Pinpoint the cell where the given text exists, returning its (X, Y) midpoint coordinate. 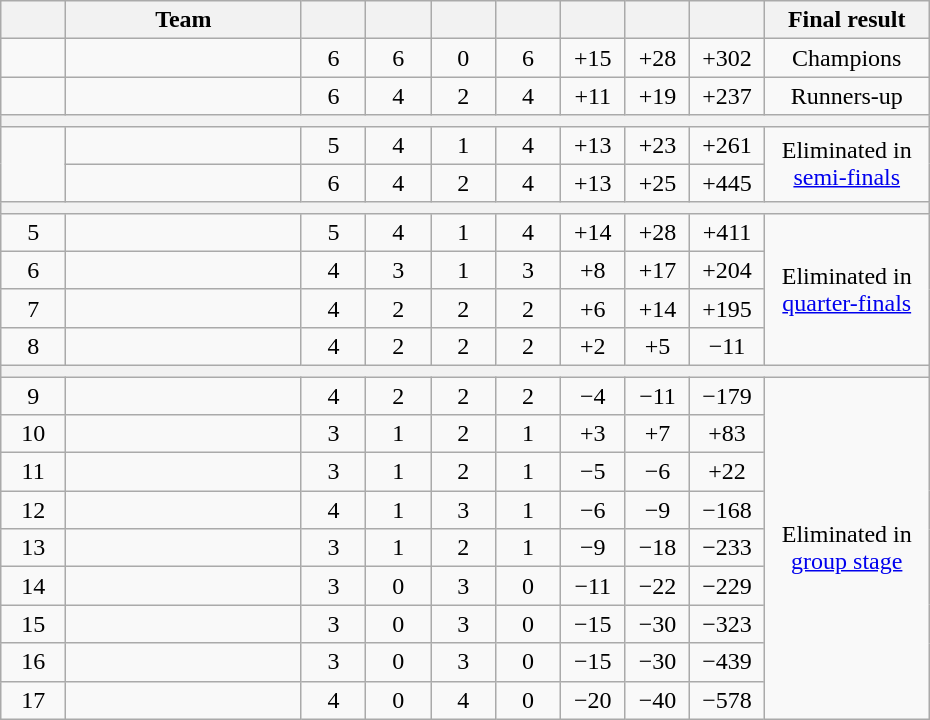
−578 (727, 700)
−22 (658, 586)
17 (34, 700)
8 (34, 346)
−229 (727, 586)
−179 (727, 395)
12 (34, 510)
−233 (727, 548)
Eliminated in quarter-finals (846, 289)
Team (184, 20)
−5 (592, 472)
Eliminated in group stage (846, 548)
−4 (592, 395)
−40 (658, 700)
+6 (592, 308)
+445 (727, 183)
+5 (658, 346)
+15 (592, 58)
+83 (727, 434)
+19 (658, 96)
+261 (727, 145)
15 (34, 624)
+2 (592, 346)
14 (34, 586)
−439 (727, 662)
16 (34, 662)
Final result (846, 20)
−323 (727, 624)
7 (34, 308)
−20 (592, 700)
9 (34, 395)
−168 (727, 510)
+25 (658, 183)
11 (34, 472)
10 (34, 434)
13 (34, 548)
+237 (727, 96)
+3 (592, 434)
−18 (658, 548)
+302 (727, 58)
+22 (727, 472)
+17 (658, 270)
+23 (658, 145)
Eliminated in semi-finals (846, 164)
Runners-up (846, 96)
Champions (846, 58)
+8 (592, 270)
+195 (727, 308)
+11 (592, 96)
+411 (727, 232)
+204 (727, 270)
+7 (658, 434)
